Locate the cell with the specified text and output its [x, y] center coordinate. 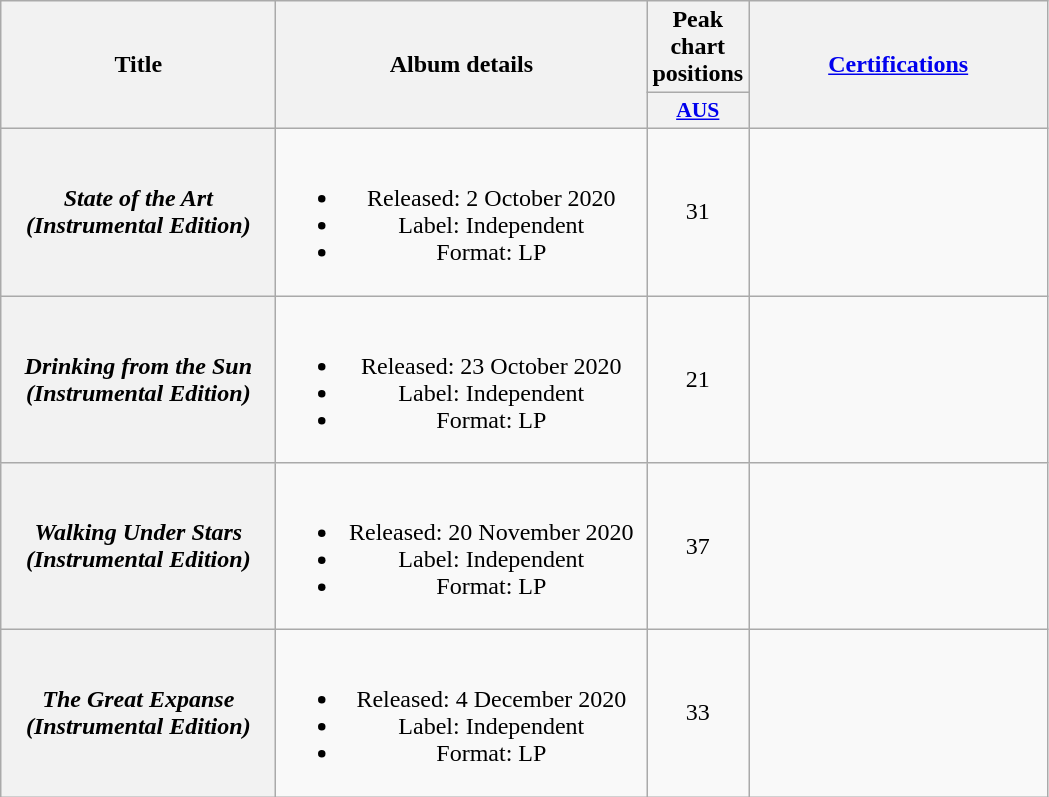
Walking Under Stars (Instrumental Edition) [138, 546]
Released: 2 October 2020Label: IndependentFormat: LP [462, 212]
Released: 4 December 2020Label: IndependentFormat: LP [462, 714]
37 [698, 546]
31 [698, 212]
Released: 20 November 2020Label: IndependentFormat: LP [462, 546]
AUS [698, 111]
33 [698, 714]
Drinking from the Sun (Instrumental Edition) [138, 380]
Peak chart positions [698, 47]
Title [138, 65]
The Great Expanse (Instrumental Edition) [138, 714]
Released: 23 October 2020Label: IndependentFormat: LP [462, 380]
State of the Art (Instrumental Edition) [138, 212]
Album details [462, 65]
21 [698, 380]
Certifications [898, 65]
